Return [X, Y] of the center of cell containing provided text 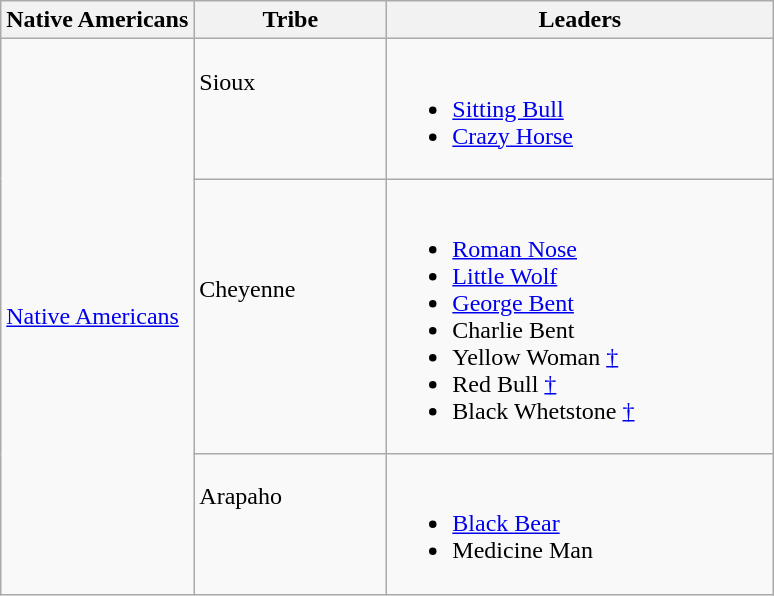
Cheyenne [290, 316]
Sitting BullCrazy Horse [580, 109]
Black BearMedicine Man [580, 524]
Sioux [290, 109]
Arapaho [290, 524]
Tribe [290, 20]
Leaders [580, 20]
Roman NoseLittle WolfGeorge BentCharlie BentYellow Woman †Red Bull †Black Whetstone † [580, 316]
